Search for the cell housing the specified text and yield its [x, y] center coordinate. 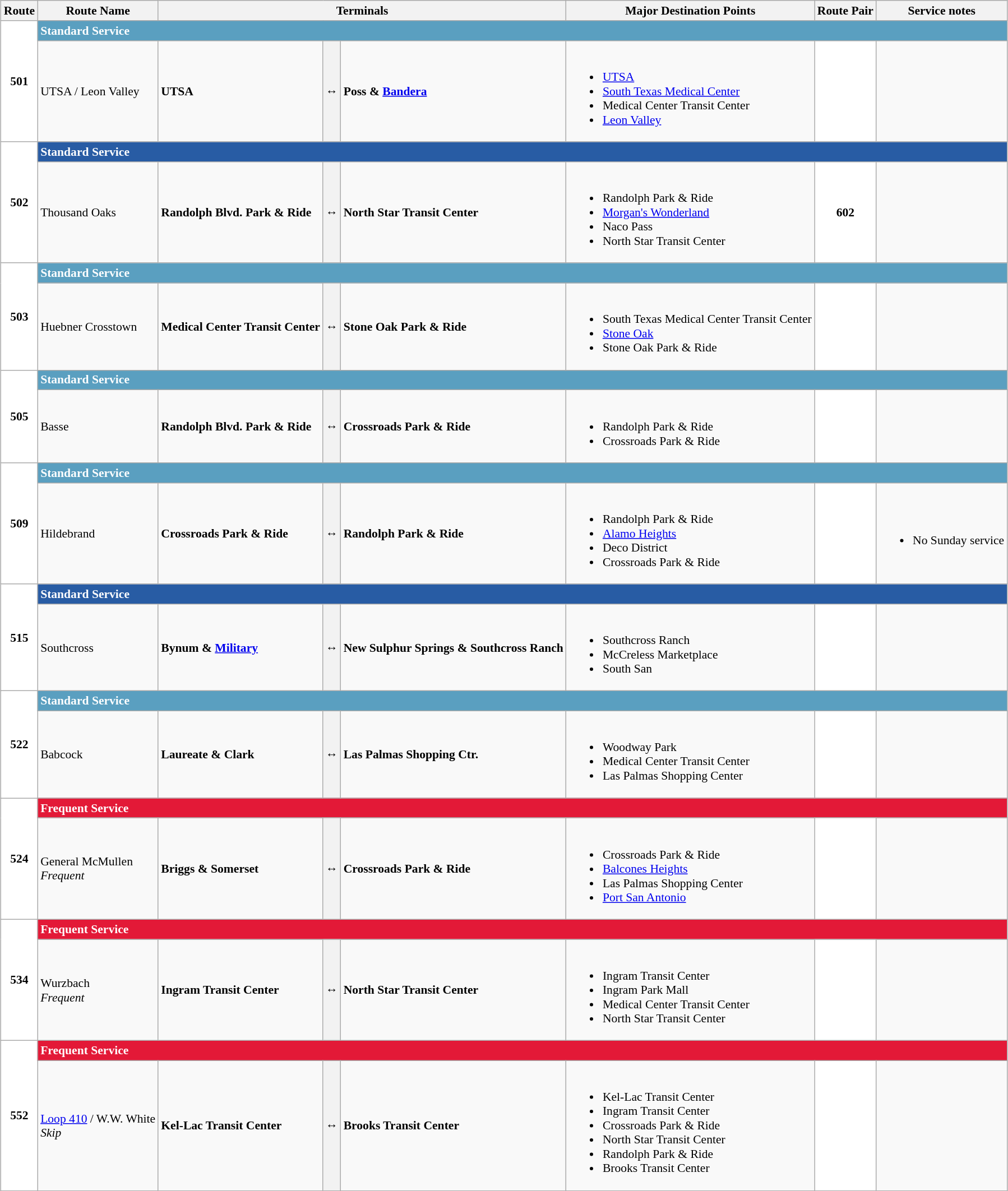
Bynum & Military [241, 648]
WurzbachFrequent [98, 990]
602 [845, 213]
515 [19, 638]
Southcross [98, 648]
503 [19, 317]
Huebner Crosstown [98, 326]
Randolph Park & RideCrossroads Park & Ride [691, 427]
Route Name [98, 11]
509 [19, 523]
Stone Oak Park & Ride [454, 326]
New Sulphur Springs & Southcross Ranch [454, 648]
Hildebrand [98, 534]
Basse [98, 427]
Babcock [98, 754]
Service notes [942, 11]
501 [19, 81]
General McMullenFrequent [98, 869]
Laureate & Clark [241, 754]
Las Palmas Shopping Ctr. [454, 754]
UTSA [241, 91]
524 [19, 859]
South Texas Medical Center Transit CenterStone OakStone Oak Park & Ride [691, 326]
Ingram Transit Center [241, 990]
No Sunday service [942, 534]
Route [19, 11]
Brooks Transit Center [454, 1126]
UTSASouth Texas Medical CenterMedical Center Transit CenterLeon Valley [691, 91]
Crossroads Park & RideBalcones HeightsLas Palmas Shopping CenterPort San Antonio [691, 869]
Thousand Oaks [98, 213]
Terminals [362, 11]
Route Pair [845, 11]
Major Destination Points [691, 11]
505 [19, 417]
552 [19, 1115]
Woodway ParkMedical Center Transit CenterLas Palmas Shopping Center [691, 754]
Kel-Lac Transit Center [241, 1126]
Medical Center Transit Center [241, 326]
Ingram Transit CenterIngram Park MallMedical Center Transit CenterNorth Star Transit Center [691, 990]
Randolph Park & RideMorgan's WonderlandNaco PassNorth Star Transit Center [691, 213]
502 [19, 202]
534 [19, 980]
Randolph Park & RideAlamo HeightsDeco DistrictCrossroads Park & Ride [691, 534]
Poss & Bandera [454, 91]
Briggs & Somerset [241, 869]
Randolph Park & Ride [454, 534]
Southcross RanchMcCreless MarketplaceSouth San [691, 648]
Kel-Lac Transit CenterIngram Transit CenterCrossroads Park & RideNorth Star Transit CenterRandolph Park & RideBrooks Transit Center [691, 1126]
Loop 410 / W.W. WhiteSkip [98, 1126]
522 [19, 744]
UTSA / Leon Valley [98, 91]
